For the text-containing cell, return its midpoint in (x, y) coordinate format. 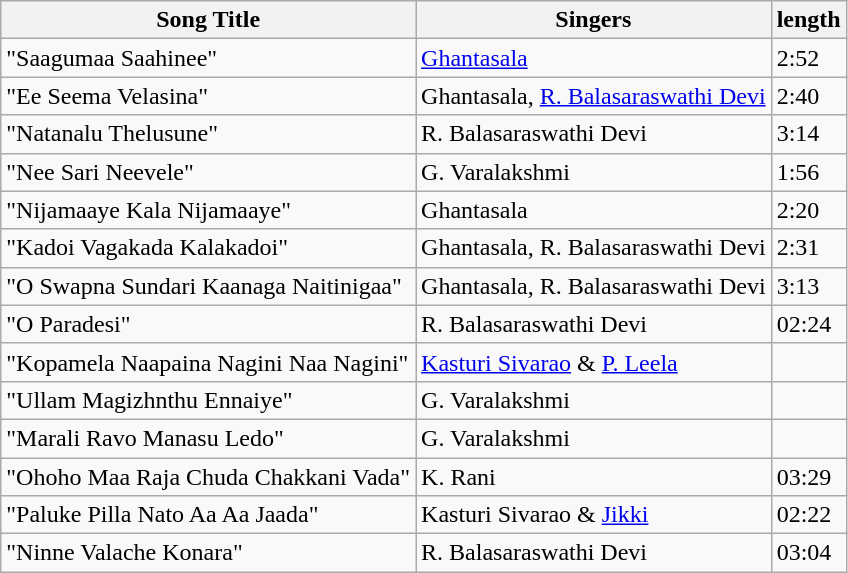
"Ullam Magizhnthu Ennaiye" (208, 400)
02:22 (808, 515)
"Saagumaa Saahinee" (208, 58)
"Marali Ravo Manasu Ledo" (208, 438)
Singers (594, 20)
"Paluke Pilla Nato Aa Aa Jaada" (208, 515)
"Kopamela Naapaina Nagini Naa Nagini" (208, 362)
2:40 (808, 96)
2:31 (808, 248)
2:52 (808, 58)
"Ohoho Maa Raja Chuda Chakkani Vada" (208, 477)
Kasturi Sivarao & Jikki (594, 515)
3:13 (808, 286)
Song Title (208, 20)
"Kadoi Vagakada Kalakadoi" (208, 248)
"Nee Sari Neevele" (208, 172)
K. Rani (594, 477)
"Ninne Valache Konara" (208, 553)
3:14 (808, 134)
03:29 (808, 477)
"O Swapna Sundari Kaanaga Naitinigaa" (208, 286)
02:24 (808, 324)
length (808, 20)
1:56 (808, 172)
03:04 (808, 553)
"O Paradesi" (208, 324)
"Nijamaaye Kala Nijamaaye" (208, 210)
"Natanalu Thelusune" (208, 134)
2:20 (808, 210)
"Ee Seema Velasina" (208, 96)
Kasturi Sivarao & P. Leela (594, 362)
